Determine the [X, Y] coordinate at the center of the cell enclosing the given text.  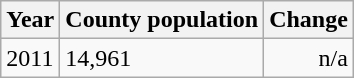
n/a [309, 58]
2011 [30, 58]
Year [30, 20]
14,961 [162, 58]
Change [309, 20]
County population [162, 20]
